Return [X, Y] of the center of cell containing provided text 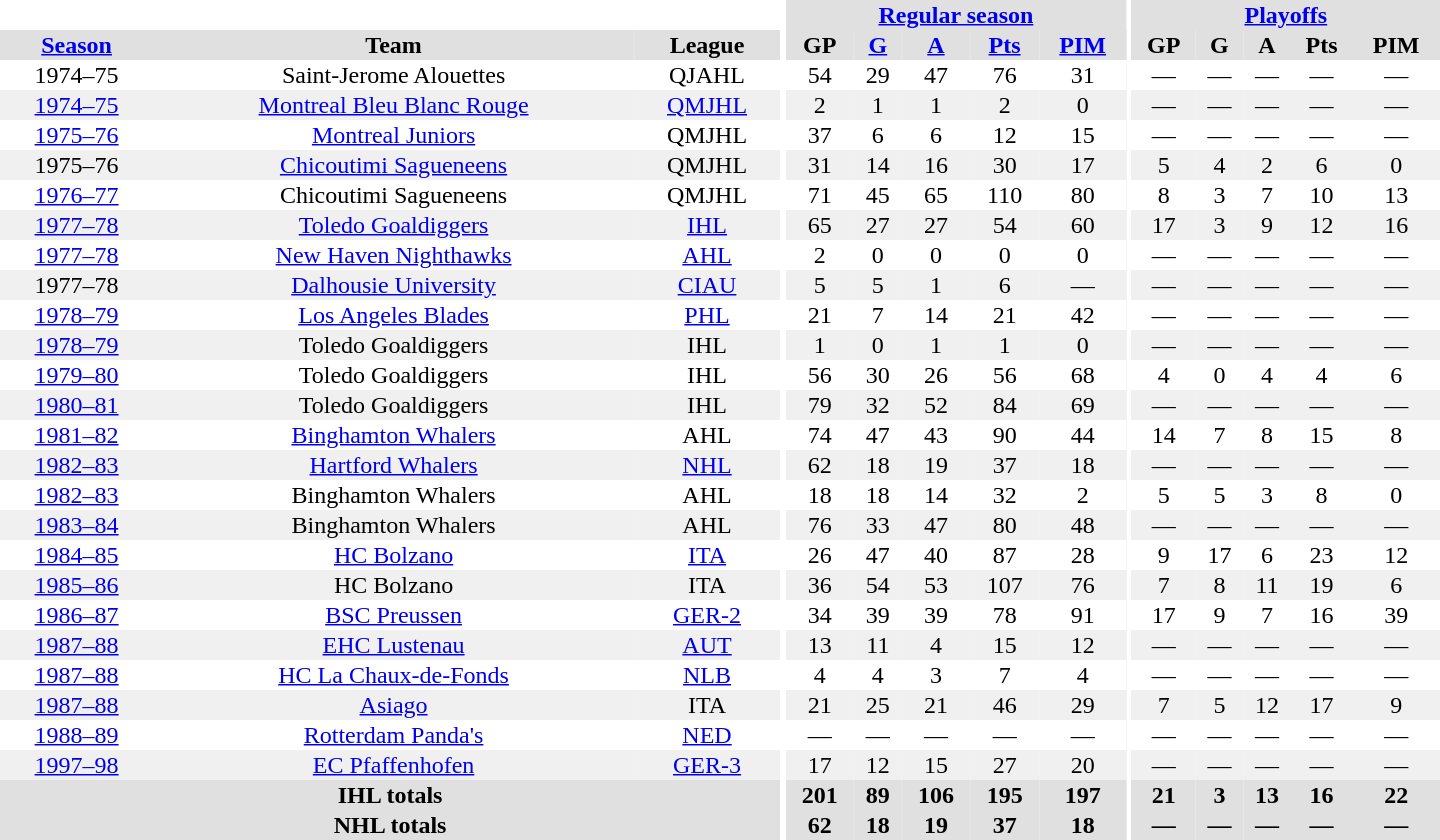
Asiago [394, 705]
1981–82 [76, 435]
1988–89 [76, 735]
GER-2 [707, 615]
10 [1322, 195]
34 [820, 615]
PHL [707, 315]
1984–85 [76, 555]
201 [820, 795]
22 [1396, 795]
Rotterdam Panda's [394, 735]
197 [1082, 795]
110 [1004, 195]
60 [1082, 225]
25 [878, 705]
20 [1082, 765]
195 [1004, 795]
1997–98 [76, 765]
Regular season [956, 15]
28 [1082, 555]
League [707, 45]
106 [936, 795]
Montreal Juniors [394, 135]
Dalhousie University [394, 285]
40 [936, 555]
53 [936, 585]
89 [878, 795]
Season [76, 45]
36 [820, 585]
84 [1004, 405]
NED [707, 735]
AUT [707, 645]
1986–87 [76, 615]
Saint-Jerome Alouettes [394, 75]
87 [1004, 555]
33 [878, 525]
79 [820, 405]
New Haven Nighthawks [394, 255]
91 [1082, 615]
IHL totals [390, 795]
42 [1082, 315]
90 [1004, 435]
45 [878, 195]
1980–81 [76, 405]
69 [1082, 405]
Playoffs [1286, 15]
CIAU [707, 285]
Team [394, 45]
QJAHL [707, 75]
HC La Chaux-de-Fonds [394, 675]
Montreal Bleu Blanc Rouge [394, 105]
1983–84 [76, 525]
52 [936, 405]
1985–86 [76, 585]
1979–80 [76, 375]
Los Angeles Blades [394, 315]
EC Pfaffenhofen [394, 765]
78 [1004, 615]
74 [820, 435]
23 [1322, 555]
Hartford Whalers [394, 465]
107 [1004, 585]
44 [1082, 435]
NHL totals [390, 825]
46 [1004, 705]
71 [820, 195]
NLB [707, 675]
EHC Lustenau [394, 645]
BSC Preussen [394, 615]
NHL [707, 465]
48 [1082, 525]
68 [1082, 375]
43 [936, 435]
1976–77 [76, 195]
GER-3 [707, 765]
